Return (x, y) of the center of cell containing provided text 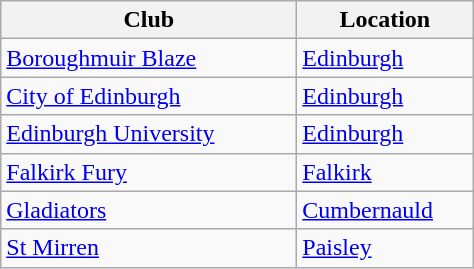
Edinburgh University (149, 134)
Club (149, 20)
Cumbernauld (385, 210)
Falkirk (385, 172)
St Mirren (149, 248)
City of Edinburgh (149, 96)
Paisley (385, 248)
Boroughmuir Blaze (149, 58)
Gladiators (149, 210)
Location (385, 20)
Falkirk Fury (149, 172)
